Provide the [x, y] coordinate of the cell's center where the given text is located.  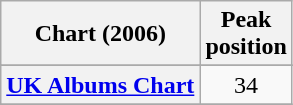
UK Albums Chart [100, 85]
34 [246, 85]
Peakposition [246, 34]
Chart (2006) [100, 34]
